Pinpoint the cell where the given text exists, returning its (X, Y) midpoint coordinate. 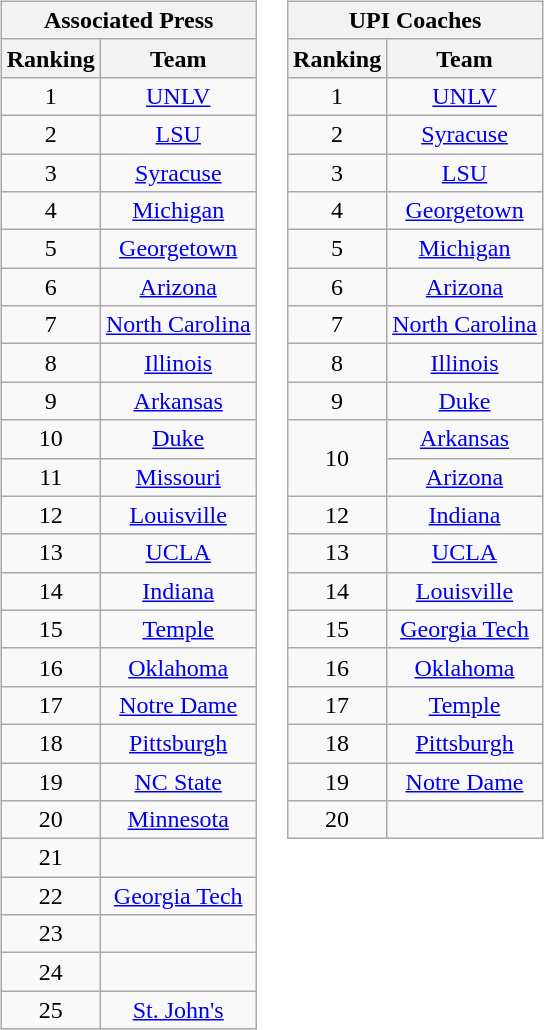
21 (50, 858)
23 (50, 934)
St. John's (178, 1010)
Missouri (178, 477)
11 (50, 477)
UPI Coaches (416, 20)
25 (50, 1010)
22 (50, 896)
Minnesota (178, 820)
24 (50, 972)
Associated Press (128, 20)
NC State (178, 781)
